Identify which cell holds the provided text, then report its (x, y) central coordinate. 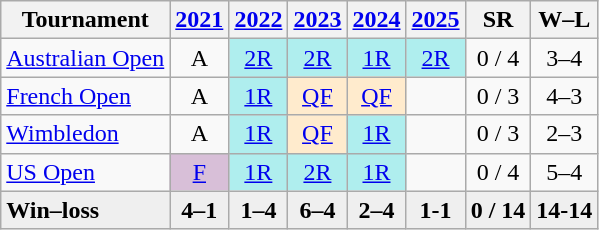
2022 (258, 20)
F (200, 172)
6–4 (318, 210)
14-14 (564, 210)
Tournament (86, 20)
US Open (86, 172)
0 / 14 (498, 210)
1-1 (436, 210)
2–3 (564, 134)
2–4 (376, 210)
SR (498, 20)
4–1 (200, 210)
2025 (436, 20)
French Open (86, 96)
Win–loss (86, 210)
Wimbledon (86, 134)
2024 (376, 20)
Australian Open (86, 58)
5–4 (564, 172)
1–4 (258, 210)
2023 (318, 20)
4–3 (564, 96)
W–L (564, 20)
2021 (200, 20)
3–4 (564, 58)
